Pinpoint the cell where the given text exists, returning its (X, Y) midpoint coordinate. 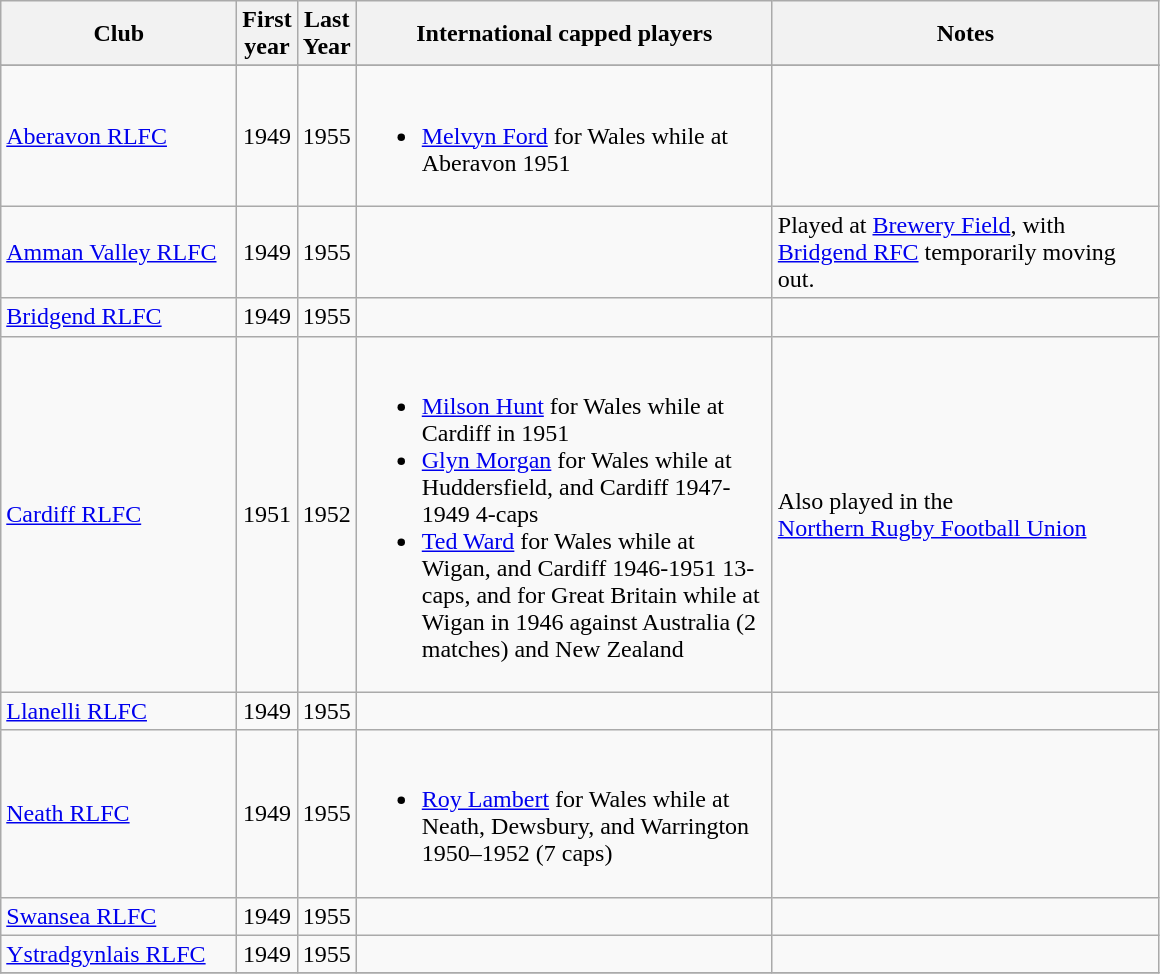
Notes (965, 34)
Llanelli RLFC (119, 711)
1951 (267, 514)
Played at Brewery Field, with Bridgend RFC temporarily moving out. (965, 252)
Ystradgynlais RLFC (119, 954)
1952 (326, 514)
International capped players (564, 34)
Aberavon RLFC (119, 136)
Bridgend RLFC (119, 317)
First year (267, 34)
Amman Valley RLFC (119, 252)
Roy Lambert for Wales while at Neath, Dewsbury, and Warrington 1950–1952 (7 caps) (564, 814)
Melvyn Ford for Wales while at Aberavon 1951 (564, 136)
Club (119, 34)
Swansea RLFC (119, 916)
Cardiff RLFC (119, 514)
Neath RLFC (119, 814)
Also played in theNorthern Rugby Football Union (965, 514)
Last Year (326, 34)
